Pinpoint the cell where the given text exists, returning its (X, Y) midpoint coordinate. 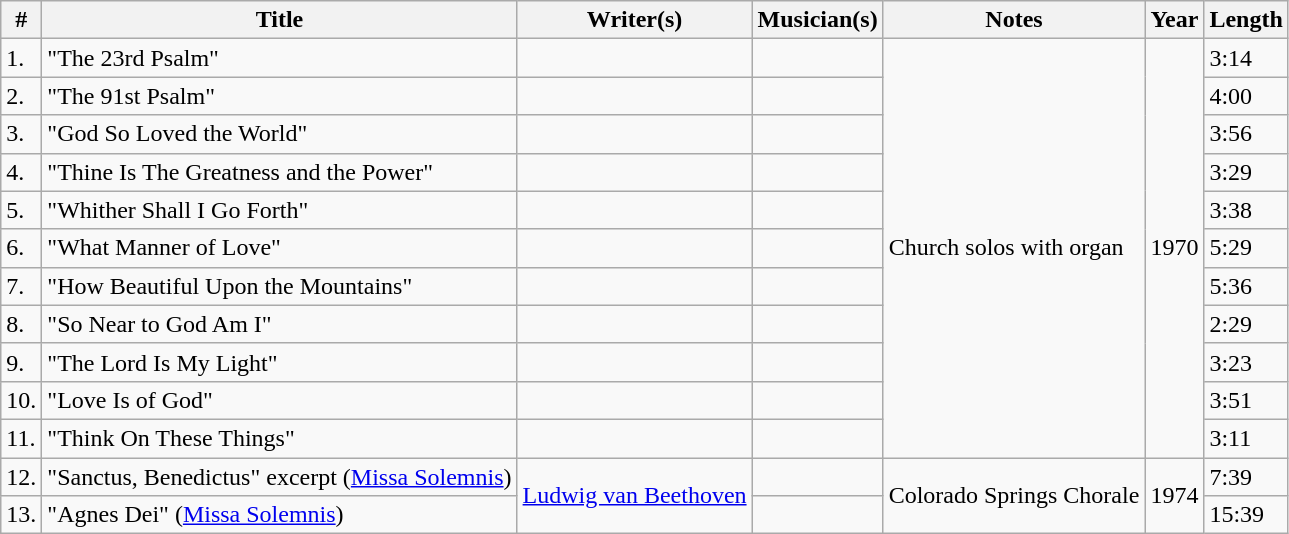
3:29 (1246, 172)
"Whither Shall I Go Forth" (280, 210)
3:56 (1246, 134)
1974 (1174, 496)
4. (22, 172)
"Think On These Things" (280, 438)
"So Near to God Am I" (280, 324)
3. (22, 134)
13. (22, 515)
3:14 (1246, 58)
3:38 (1246, 210)
"God So Loved the World" (280, 134)
3:23 (1246, 362)
# (22, 20)
Notes (1014, 20)
7. (22, 286)
Musician(s) (818, 20)
3:51 (1246, 400)
3:11 (1246, 438)
Writer(s) (634, 20)
6. (22, 248)
Ludwig van Beethoven (634, 496)
2:29 (1246, 324)
Year (1174, 20)
11. (22, 438)
5:36 (1246, 286)
15:39 (1246, 515)
4:00 (1246, 96)
"What Manner of Love" (280, 248)
7:39 (1246, 477)
2. (22, 96)
"Agnes Dei" (Missa Solemnis) (280, 515)
12. (22, 477)
"Love Is of God" (280, 400)
"The 23rd Psalm" (280, 58)
"Sanctus, Benedictus" excerpt (Missa Solemnis) (280, 477)
5. (22, 210)
Colorado Springs Chorale (1014, 496)
5:29 (1246, 248)
"Thine Is The Greatness and the Power" (280, 172)
10. (22, 400)
"The Lord Is My Light" (280, 362)
"How Beautiful Upon the Mountains" (280, 286)
9. (22, 362)
Church solos with organ (1014, 248)
1970 (1174, 248)
8. (22, 324)
"The 91st Psalm" (280, 96)
Length (1246, 20)
1. (22, 58)
Title (280, 20)
